Capture the cell that displays the provided text and extract its (X, Y) central coordinate. 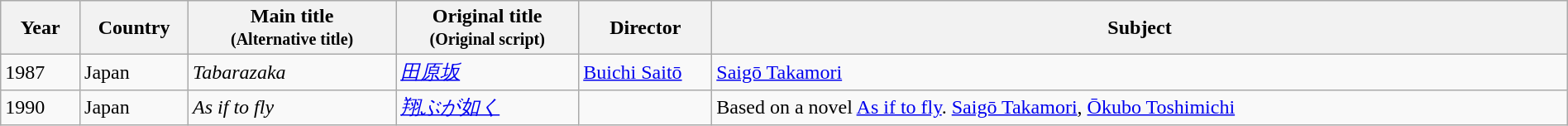
田原坂 (488, 73)
Director (645, 28)
Buichi Saitō (645, 73)
Tabarazaka (293, 73)
1990 (41, 108)
Year (41, 28)
Based on a novel As if to fly. Saigō Takamori, Ōkubo Toshimichi (1140, 108)
翔ぶが如く (488, 108)
Country (134, 28)
Main title(Alternative title) (293, 28)
1987 (41, 73)
Saigō Takamori (1140, 73)
Original title(Original script) (488, 28)
Subject (1140, 28)
As if to fly (293, 108)
